Scan for the cell matching the given text and deliver its (x, y) coordinate at center. 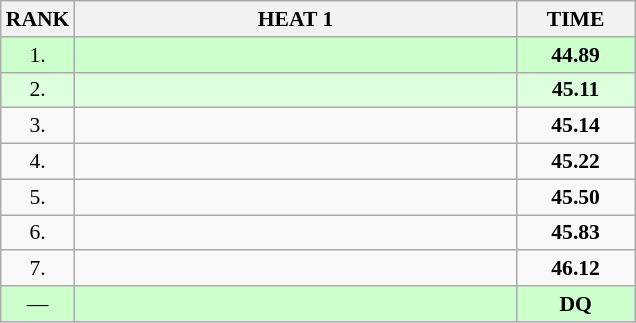
45.22 (576, 162)
45.11 (576, 90)
45.50 (576, 197)
DQ (576, 304)
6. (38, 233)
46.12 (576, 269)
45.83 (576, 233)
— (38, 304)
1. (38, 55)
44.89 (576, 55)
HEAT 1 (295, 19)
2. (38, 90)
45.14 (576, 126)
RANK (38, 19)
5. (38, 197)
3. (38, 126)
7. (38, 269)
TIME (576, 19)
4. (38, 162)
